Find where the given text appears and provide that cell's center as [X, Y] coordinate. 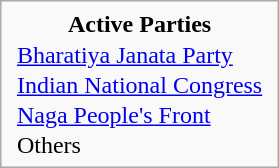
Indian National Congress [139, 86]
Active Parties [139, 24]
Bharatiya Janata Party [139, 56]
Others [139, 146]
Naga People's Front [139, 116]
